From the cell containing the given text, extract its center point as [X, Y] coordinate. 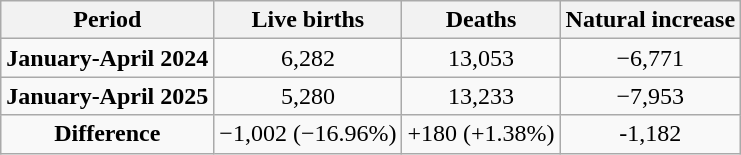
−1,002 (−16.96%) [308, 134]
Natural increase [650, 20]
13,233 [481, 96]
−6,771 [650, 58]
Live births [308, 20]
-1,182 [650, 134]
5,280 [308, 96]
Deaths [481, 20]
−7,953 [650, 96]
6,282 [308, 58]
+180 (+1.38%) [481, 134]
Period [108, 20]
January-April 2024 [108, 58]
January-April 2025 [108, 96]
13,053 [481, 58]
Difference [108, 134]
